Capture the cell that displays the provided text and extract its [X, Y] central coordinate. 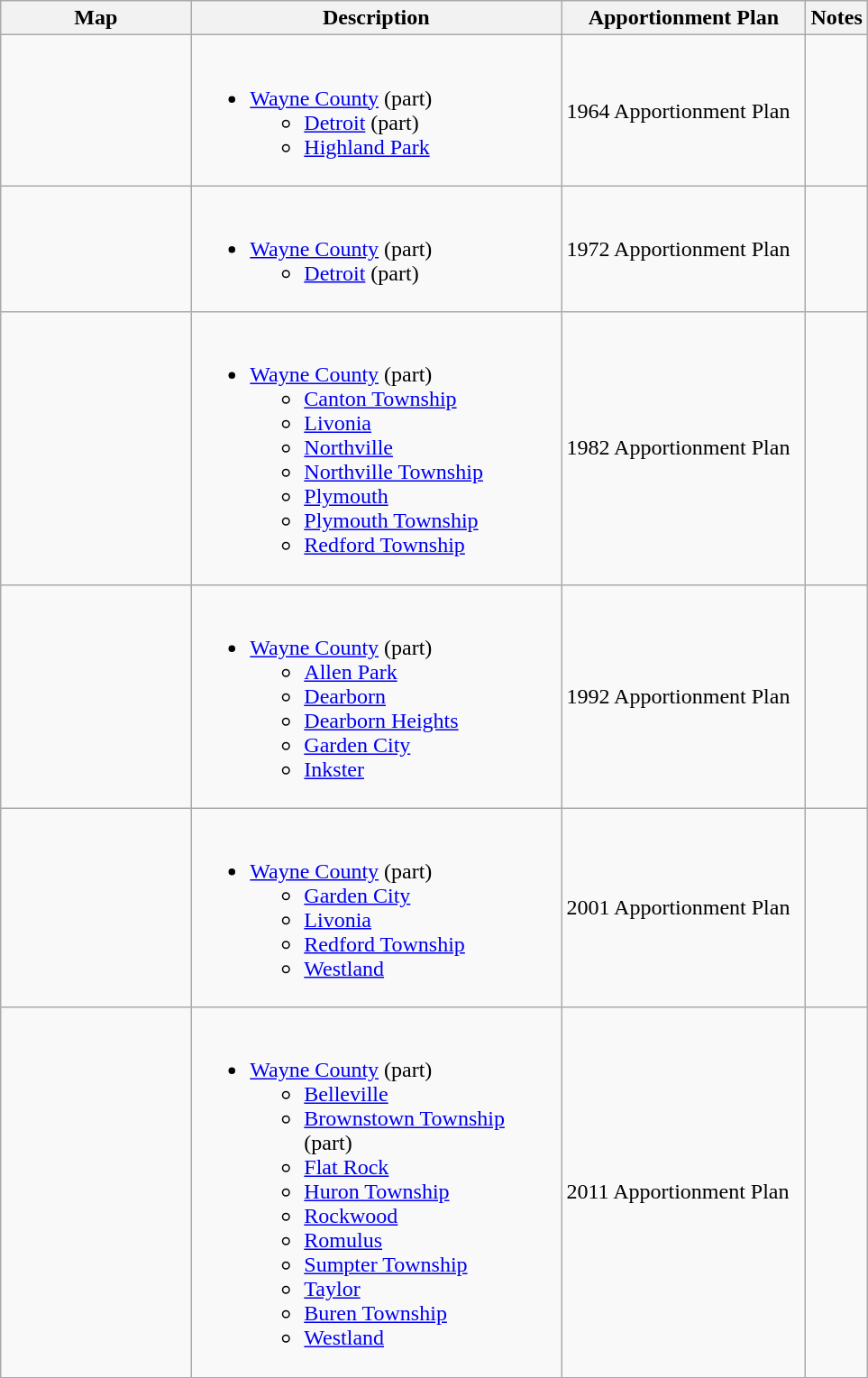
Wayne County (part)Canton TownshipLivoniaNorthvilleNorthville TownshipPlymouthPlymouth TownshipRedford Township [377, 448]
Wayne County (part)Detroit (part)Highland Park [377, 110]
Wayne County (part)Allen ParkDearbornDearborn HeightsGarden CityInkster [377, 696]
1964 Apportionment Plan [683, 110]
Wayne County (part)Garden CityLivoniaRedford TownshipWestland [377, 907]
2001 Apportionment Plan [683, 907]
Map [96, 18]
Notes [836, 18]
Wayne County (part)BellevilleBrownstown Township (part)Flat RockHuron TownshipRockwoodRomulusSumpter TownshipTaylorBuren TownshipWestland [377, 1192]
1992 Apportionment Plan [683, 696]
Apportionment Plan [683, 18]
Description [377, 18]
1982 Apportionment Plan [683, 448]
2011 Apportionment Plan [683, 1192]
Wayne County (part)Detroit (part) [377, 249]
1972 Apportionment Plan [683, 249]
